Extract the [X, Y] coordinate from the center of the cell holding the provided text.  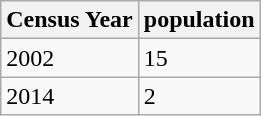
population [199, 20]
Census Year [70, 20]
2014 [70, 96]
2 [199, 96]
2002 [70, 58]
15 [199, 58]
